Locate the cell with the specified text and output its [X, Y] center coordinate. 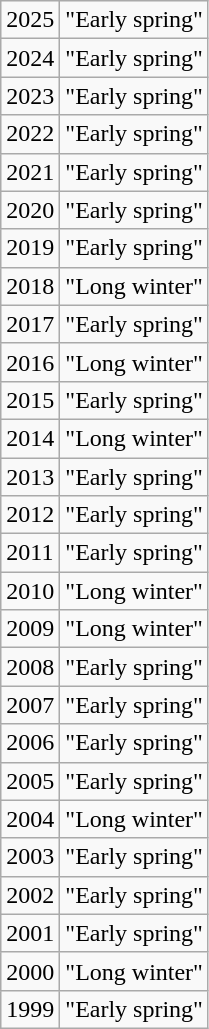
2013 [30, 477]
2005 [30, 781]
2021 [30, 172]
2011 [30, 553]
2004 [30, 819]
2000 [30, 971]
2003 [30, 857]
2024 [30, 58]
2015 [30, 400]
2016 [30, 362]
2018 [30, 286]
2012 [30, 515]
2002 [30, 895]
2022 [30, 134]
2008 [30, 667]
2010 [30, 591]
1999 [30, 1009]
2007 [30, 705]
2025 [30, 20]
2023 [30, 96]
2017 [30, 324]
2006 [30, 743]
2001 [30, 933]
2014 [30, 438]
2020 [30, 210]
2009 [30, 629]
2019 [30, 248]
